Scan for the cell matching the given text and deliver its [x, y] coordinate at center. 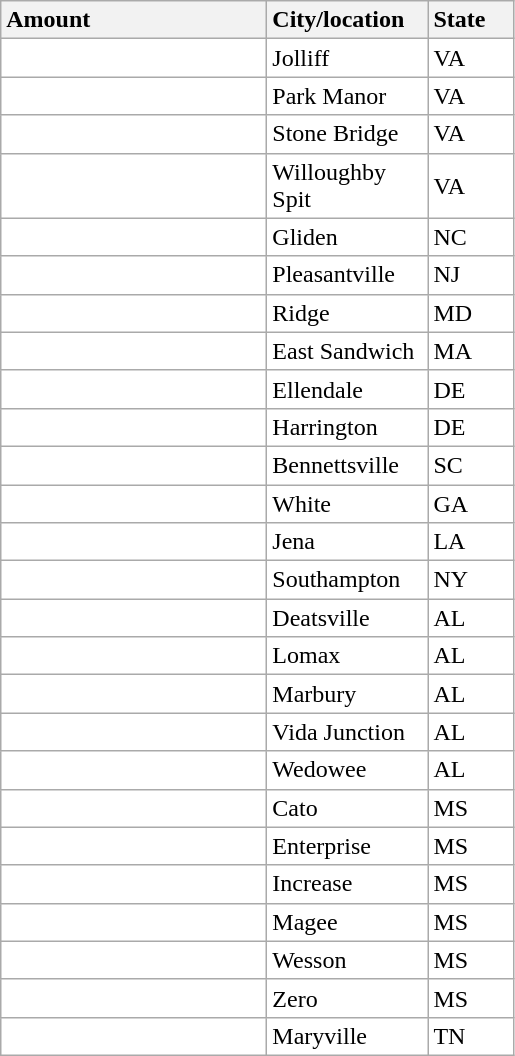
LA [471, 542]
Park Manor [348, 96]
Stone Bridge [348, 134]
Deatsville [348, 618]
East Sandwich [348, 351]
Jolliff [348, 58]
Ridge [348, 313]
Wesson [348, 960]
SC [471, 465]
City/location [348, 20]
MA [471, 351]
Maryville [348, 1036]
White [348, 503]
Southampton [348, 580]
NY [471, 580]
Marbury [348, 694]
Pleasantville [348, 275]
Vida Junction [348, 732]
GA [471, 503]
Willoughby Spit [348, 186]
NC [471, 237]
MD [471, 313]
Cato [348, 808]
Enterprise [348, 846]
Lomax [348, 656]
Ellendale [348, 389]
Bennettsville [348, 465]
TN [471, 1036]
State [471, 20]
Increase [348, 884]
Jena [348, 542]
Wedowee [348, 770]
Amount [134, 20]
Gliden [348, 237]
Harrington [348, 427]
Magee [348, 922]
Zero [348, 998]
NJ [471, 275]
